Locate the cell with the specified text and output its [X, Y] center coordinate. 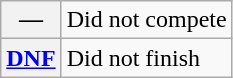
Did not finish [146, 58]
— [31, 20]
Did not compete [146, 20]
DNF [31, 58]
